Find where the given text appears and provide that cell's center as (X, Y) coordinate. 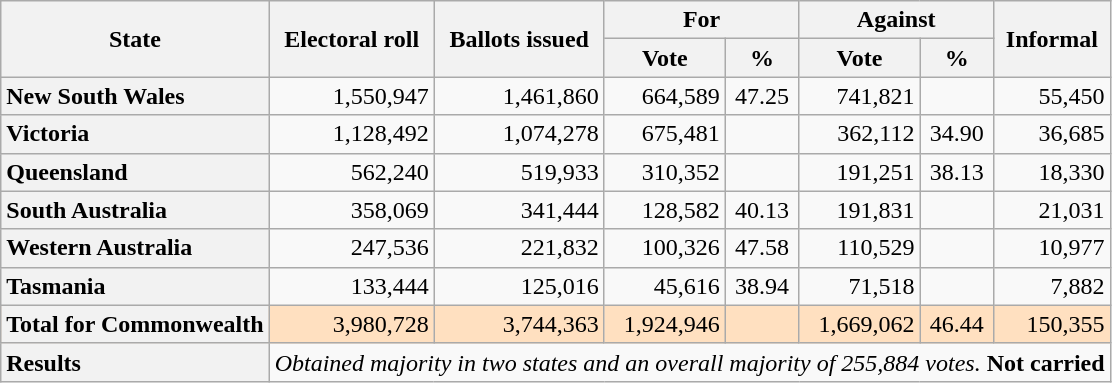
128,582 (664, 210)
38.94 (762, 286)
71,518 (860, 286)
Results (135, 362)
46.44 (957, 324)
664,589 (664, 96)
New South Wales (135, 96)
741,821 (860, 96)
Informal (1052, 39)
Queensland (135, 172)
34.90 (957, 134)
36,685 (1052, 134)
362,112 (860, 134)
38.13 (957, 172)
247,536 (352, 248)
675,481 (664, 134)
191,251 (860, 172)
221,832 (519, 248)
133,444 (352, 286)
562,240 (352, 172)
358,069 (352, 210)
55,450 (1052, 96)
40.13 (762, 210)
310,352 (664, 172)
341,444 (519, 210)
Total for Commonwealth (135, 324)
Western Australia (135, 248)
Obtained majority in two states and an overall majority of 255,884 votes. Not carried (690, 362)
Ballots issued (519, 39)
1,128,492 (352, 134)
125,016 (519, 286)
21,031 (1052, 210)
Electoral roll (352, 39)
519,933 (519, 172)
3,744,363 (519, 324)
1,461,860 (519, 96)
Against (896, 20)
1,669,062 (860, 324)
18,330 (1052, 172)
3,980,728 (352, 324)
South Australia (135, 210)
1,074,278 (519, 134)
150,355 (1052, 324)
47.58 (762, 248)
7,882 (1052, 286)
Tasmania (135, 286)
Victoria (135, 134)
45,616 (664, 286)
1,550,947 (352, 96)
100,326 (664, 248)
47.25 (762, 96)
110,529 (860, 248)
1,924,946 (664, 324)
10,977 (1052, 248)
For (702, 20)
191,831 (860, 210)
State (135, 39)
